Extract the (x, y) coordinate from the center of the cell holding the provided text.  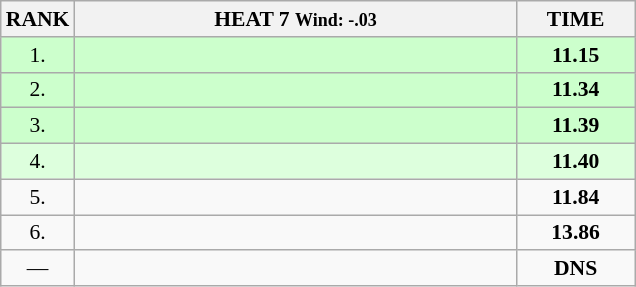
11.40 (576, 162)
5. (38, 197)
11.84 (576, 197)
11.15 (576, 55)
— (38, 269)
11.39 (576, 126)
TIME (576, 19)
HEAT 7 Wind: -.03 (295, 19)
DNS (576, 269)
11.34 (576, 90)
4. (38, 162)
2. (38, 90)
3. (38, 126)
RANK (38, 19)
6. (38, 233)
1. (38, 55)
13.86 (576, 233)
